Find where the given text appears and provide that cell's center as [x, y] coordinate. 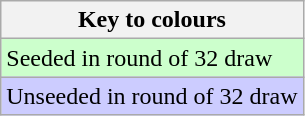
Seeded in round of 32 draw [152, 58]
Key to colours [152, 20]
Unseeded in round of 32 draw [152, 96]
